Scan for the cell matching the given text and deliver its [x, y] coordinate at center. 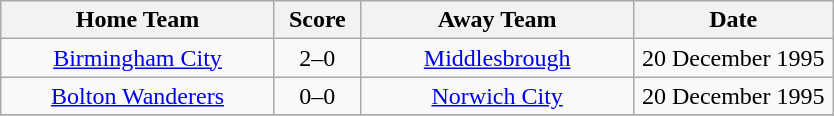
Away Team [497, 20]
Home Team [138, 20]
Middlesbrough [497, 58]
Norwich City [497, 96]
Score [317, 20]
Birmingham City [138, 58]
Bolton Wanderers [138, 96]
2–0 [317, 58]
0–0 [317, 96]
Date [734, 20]
